Pinpoint the cell where the given text exists, returning its [X, Y] midpoint coordinate. 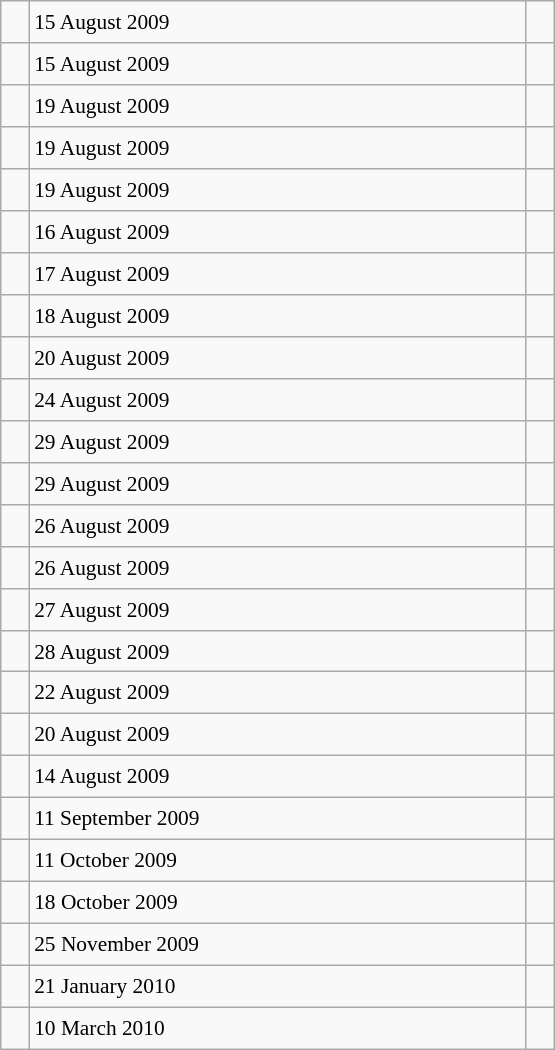
18 October 2009 [278, 903]
14 August 2009 [278, 777]
18 August 2009 [278, 316]
11 September 2009 [278, 819]
17 August 2009 [278, 274]
25 November 2009 [278, 945]
22 August 2009 [278, 693]
28 August 2009 [278, 651]
11 October 2009 [278, 861]
21 January 2010 [278, 986]
24 August 2009 [278, 399]
16 August 2009 [278, 232]
10 March 2010 [278, 1028]
27 August 2009 [278, 609]
